Extract the [x, y] coordinate from the center of the cell holding the provided text.  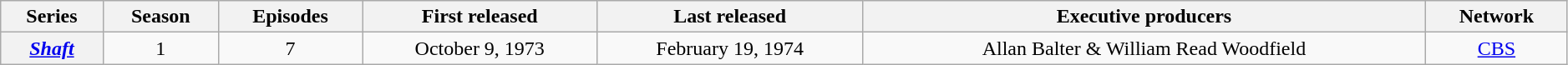
First released [480, 17]
Series [52, 17]
7 [290, 48]
Network [1496, 17]
Last released [730, 17]
Executive producers [1144, 17]
Season [160, 17]
February 19, 1974 [730, 48]
CBS [1496, 48]
Allan Balter & William Read Woodfield [1144, 48]
Shaft [52, 48]
1 [160, 48]
Episodes [290, 17]
October 9, 1973 [480, 48]
